Pinpoint the cell where the given text exists, returning its [x, y] midpoint coordinate. 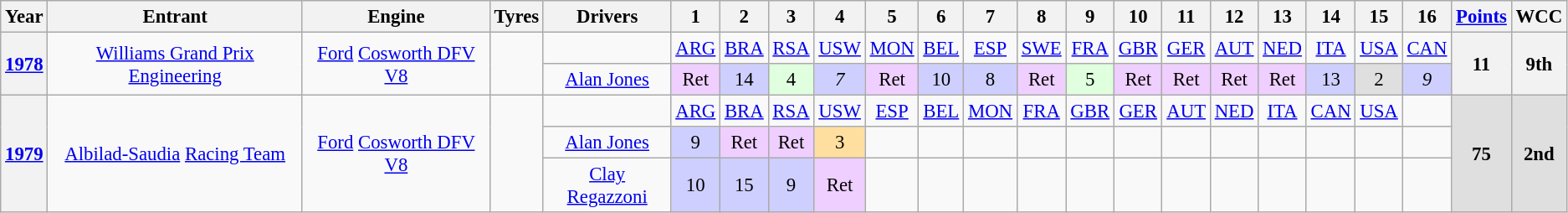
16 [1427, 17]
Entrant [176, 17]
Drivers [607, 17]
1 [696, 17]
6 [941, 17]
WCC [1539, 17]
2nd [1539, 154]
Williams Grand Prix Engineering [176, 64]
1978 [24, 64]
12 [1233, 17]
SWE [1041, 49]
Albilad-Saudia Racing Team [176, 154]
1979 [24, 154]
Clay Regazzoni [607, 186]
75 [1481, 154]
Tyres [516, 17]
Engine [396, 17]
9th [1539, 64]
Points [1481, 17]
Year [24, 17]
